Locate the cell with the specified text and output its [x, y] center coordinate. 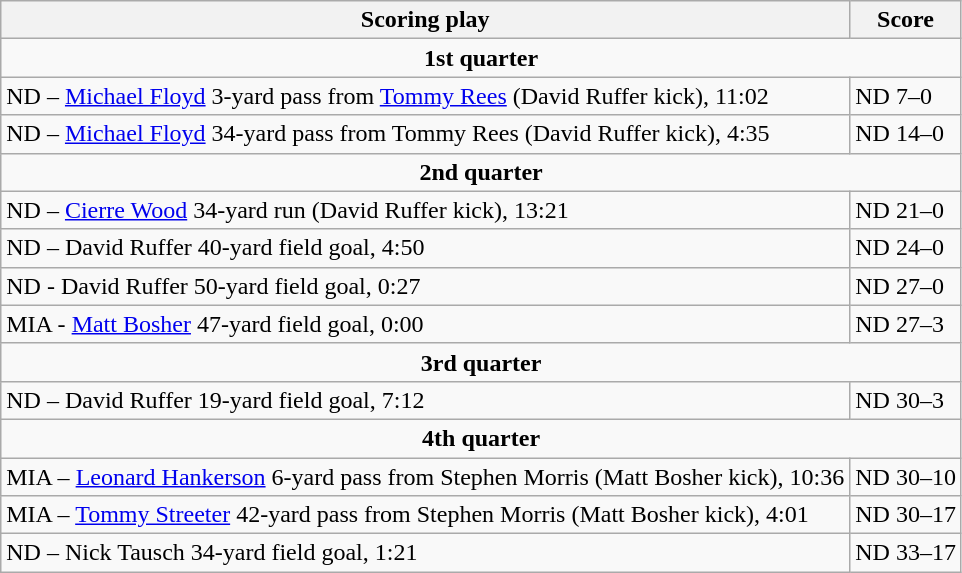
4th quarter [482, 438]
ND – David Ruffer 19-yard field goal, 7:12 [426, 400]
ND 33–17 [906, 553]
ND 30–10 [906, 477]
ND – Cierre Wood 34-yard run (David Ruffer kick), 13:21 [426, 210]
3rd quarter [482, 362]
ND – Michael Floyd 34-yard pass from Tommy Rees (David Ruffer kick), 4:35 [426, 134]
MIA – Tommy Streeter 42-yard pass from Stephen Morris (Matt Bosher kick), 4:01 [426, 515]
ND 21–0 [906, 210]
Score [906, 20]
ND – Nick Tausch 34-yard field goal, 1:21 [426, 553]
ND 14–0 [906, 134]
MIA – Leonard Hankerson 6-yard pass from Stephen Morris (Matt Bosher kick), 10:36 [426, 477]
ND 24–0 [906, 248]
ND – Michael Floyd 3-yard pass from Tommy Rees (David Ruffer kick), 11:02 [426, 96]
1st quarter [482, 58]
ND 7–0 [906, 96]
ND 30–3 [906, 400]
ND 27–0 [906, 286]
2nd quarter [482, 172]
ND - David Ruffer 50-yard field goal, 0:27 [426, 286]
ND 30–17 [906, 515]
ND 27–3 [906, 324]
ND – David Ruffer 40-yard field goal, 4:50 [426, 248]
Scoring play [426, 20]
MIA - Matt Bosher 47-yard field goal, 0:00 [426, 324]
